Locate the cell with the specified text and output its (x, y) center coordinate. 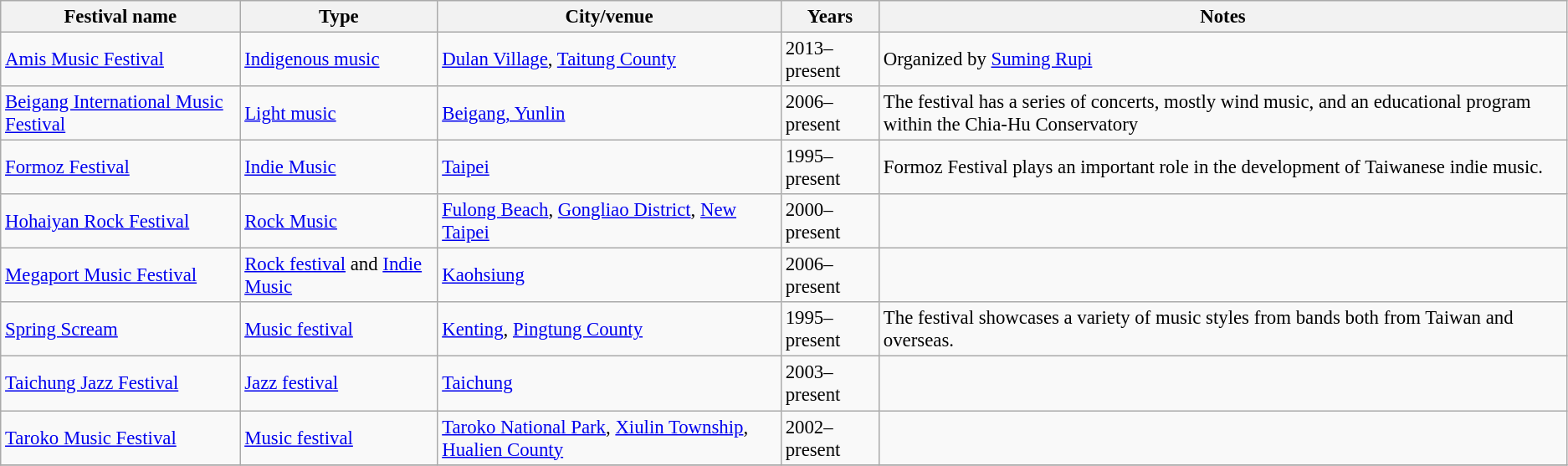
Dulan Village, Taitung County (609, 60)
Rock Music (339, 221)
Kenting, Pingtung County (609, 330)
The festival has a series of concerts, mostly wind music, and an educational program within the Chia-Hu Conservatory (1223, 114)
Jazz festival (339, 383)
Megaport Music Festival (120, 276)
Formoz Festival plays an important role in the development of Taiwanese indie music. (1223, 167)
Organized by Suming Rupi (1223, 60)
2000–present (830, 221)
Light music (339, 114)
2003–present (830, 383)
Taichung Jazz Festival (120, 383)
City/venue (609, 17)
Formoz Festival (120, 167)
Taipei (609, 167)
Notes (1223, 17)
The festival showcases a variety of music styles from bands both from Taiwan and overseas. (1223, 330)
Festival name (120, 17)
Kaohsiung (609, 276)
Type (339, 17)
Years (830, 17)
Spring Scream (120, 330)
Fulong Beach, Gongliao District, New Taipei (609, 221)
2002–present (830, 438)
2013–present (830, 60)
Indie Music (339, 167)
Hohaiyan Rock Festival (120, 221)
Rock festival and Indie Music (339, 276)
Beigang International Music Festival (120, 114)
Taroko National Park, Xiulin Township, Hualien County (609, 438)
Amis Music Festival (120, 60)
Indigenous music (339, 60)
Taroko Music Festival (120, 438)
Beigang, Yunlin (609, 114)
Taichung (609, 383)
